Return (x, y) of the center of cell containing provided text 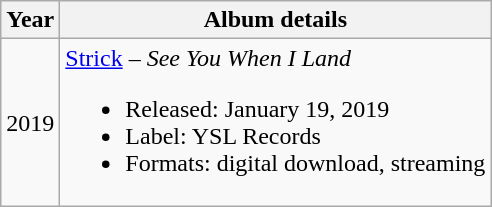
2019 (30, 122)
Album details (276, 20)
Strick – See You When I LandReleased: January 19, 2019Label: YSL RecordsFormats: digital download, streaming (276, 122)
Year (30, 20)
